Locate the cell with the specified text and output its [X, Y] center coordinate. 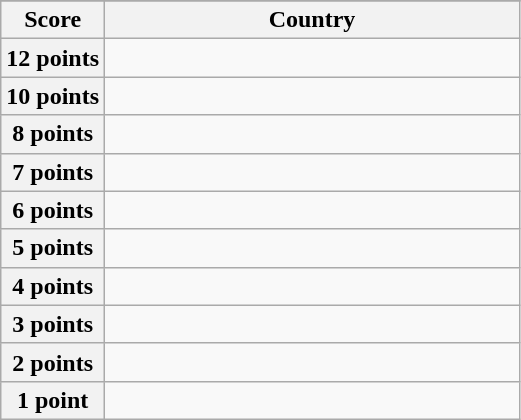
12 points [53, 58]
4 points [53, 286]
1 point [53, 400]
3 points [53, 324]
Country [312, 20]
8 points [53, 134]
6 points [53, 210]
Score [53, 20]
2 points [53, 362]
5 points [53, 248]
10 points [53, 96]
7 points [53, 172]
